For the text-containing cell, return its midpoint in [X, Y] coordinate format. 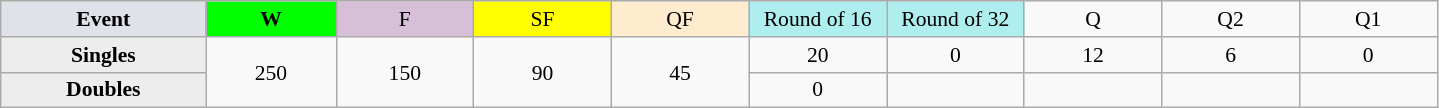
45 [680, 72]
90 [543, 72]
Round of 32 [955, 19]
Q2 [1231, 19]
Doubles [104, 90]
Q [1093, 19]
W [271, 19]
250 [271, 72]
150 [405, 72]
6 [1231, 55]
Singles [104, 55]
12 [1093, 55]
SF [543, 19]
F [405, 19]
Round of 16 [818, 19]
Q1 [1368, 19]
Event [104, 19]
20 [818, 55]
QF [680, 19]
